Return the (X, Y) coordinate for the center point of the cell that contains the specified text.  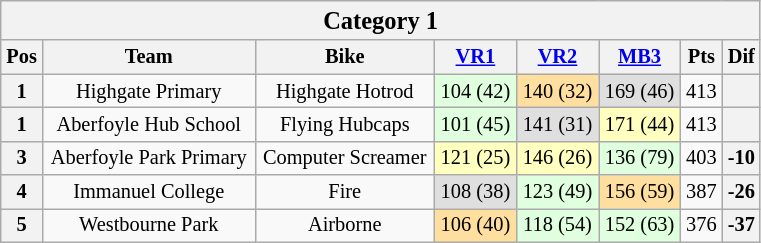
Aberfoyle Hub School (148, 124)
Highgate Hotrod (344, 91)
Team (148, 57)
Westbourne Park (148, 225)
146 (26) (557, 158)
108 (38) (475, 192)
4 (22, 192)
403 (702, 158)
3 (22, 158)
Highgate Primary (148, 91)
101 (45) (475, 124)
VR1 (475, 57)
Pos (22, 57)
376 (702, 225)
Dif (741, 57)
136 (79) (639, 158)
-10 (741, 158)
121 (25) (475, 158)
169 (46) (639, 91)
MB3 (639, 57)
152 (63) (639, 225)
Computer Screamer (344, 158)
Airborne (344, 225)
5 (22, 225)
Bike (344, 57)
-37 (741, 225)
Immanuel College (148, 192)
140 (32) (557, 91)
Category 1 (381, 20)
141 (31) (557, 124)
Flying Hubcaps (344, 124)
118 (54) (557, 225)
VR2 (557, 57)
-26 (741, 192)
387 (702, 192)
156 (59) (639, 192)
Pts (702, 57)
123 (49) (557, 192)
Fire (344, 192)
104 (42) (475, 91)
171 (44) (639, 124)
Aberfoyle Park Primary (148, 158)
106 (40) (475, 225)
